Extract the (X, Y) coordinate from the center of the cell holding the provided text.  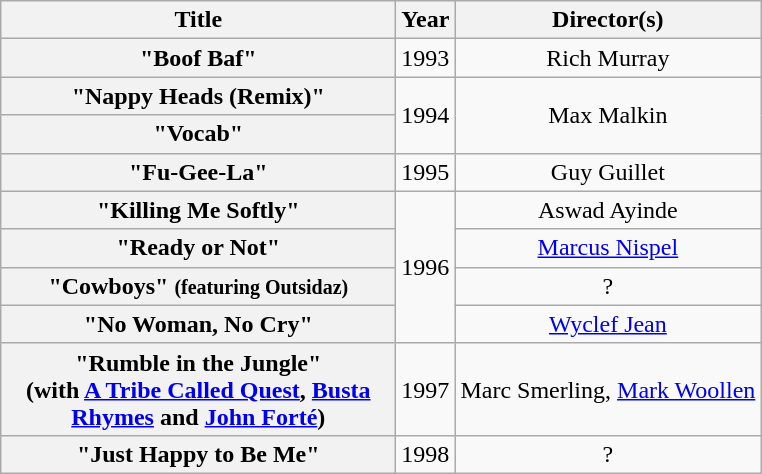
Marc Smerling, Mark Woollen (608, 389)
Aswad Ayinde (608, 210)
"No Woman, No Cry" (198, 324)
Title (198, 20)
"Vocab" (198, 134)
"Ready or Not" (198, 248)
"Just Happy to Be Me" (198, 454)
"Rumble in the Jungle"(with A Tribe Called Quest, Busta Rhymes and John Forté) (198, 389)
"Cowboys" (featuring Outsidaz) (198, 286)
1998 (426, 454)
Rich Murray (608, 58)
Marcus Nispel (608, 248)
1994 (426, 115)
1995 (426, 172)
1993 (426, 58)
"Killing Me Softly" (198, 210)
Max Malkin (608, 115)
Guy Guillet (608, 172)
"Nappy Heads (Remix)" (198, 96)
1996 (426, 267)
Wyclef Jean (608, 324)
Director(s) (608, 20)
"Boof Baf" (198, 58)
1997 (426, 389)
Year (426, 20)
"Fu-Gee-La" (198, 172)
